For the text-containing cell, return its midpoint in (X, Y) coordinate format. 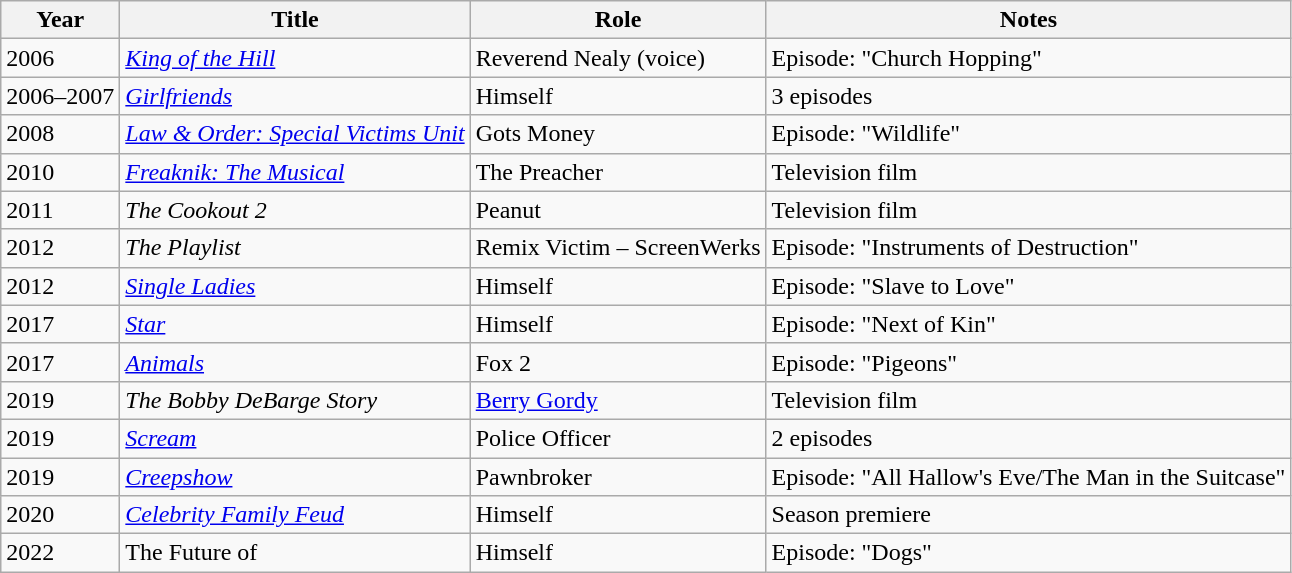
Animals (295, 362)
Episode: "All Hallow's Eve/The Man in the Suitcase" (1028, 477)
Single Ladies (295, 286)
Title (295, 20)
Police Officer (618, 438)
Reverend Nealy (voice) (618, 58)
Berry Gordy (618, 400)
2008 (60, 134)
Episode: "Pigeons" (1028, 362)
Fox 2 (618, 362)
2011 (60, 210)
Law & Order: Special Victims Unit (295, 134)
Remix Victim – ScreenWerks (618, 248)
2006–2007 (60, 96)
Pawnbroker (618, 477)
Episode: "Instruments of Destruction" (1028, 248)
The Cookout 2 (295, 210)
3 episodes (1028, 96)
Freaknik: The Musical (295, 172)
2010 (60, 172)
Episode: "Slave to Love" (1028, 286)
Girlfriends (295, 96)
Episode: "Next of Kin" (1028, 324)
Celebrity Family Feud (295, 515)
Year (60, 20)
Season premiere (1028, 515)
Episode: "Wildlife" (1028, 134)
The Playlist (295, 248)
Scream (295, 438)
2020 (60, 515)
Peanut (618, 210)
Creepshow (295, 477)
King of the Hill (295, 58)
The Preacher (618, 172)
Role (618, 20)
Notes (1028, 20)
2006 (60, 58)
Episode: "Dogs" (1028, 553)
The Future of (295, 553)
Star (295, 324)
Episode: "Church Hopping" (1028, 58)
2022 (60, 553)
The Bobby DeBarge Story (295, 400)
Gots Money (618, 134)
2 episodes (1028, 438)
